Extract the [X, Y] coordinate from the center of the cell holding the provided text.  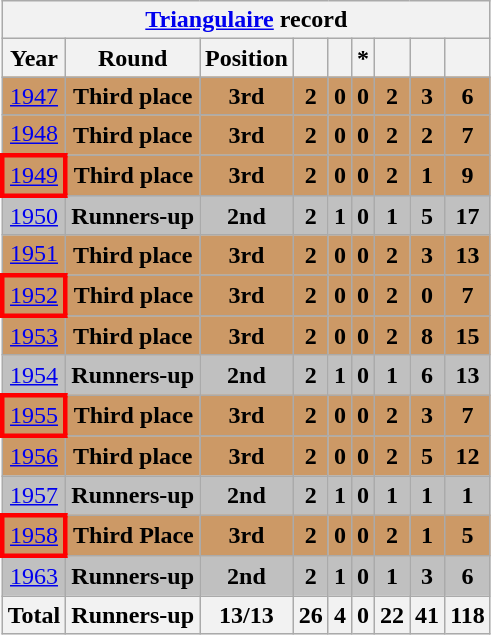
15 [468, 336]
1950 [34, 216]
Third Place [133, 536]
Position [247, 58]
1958 [34, 536]
12 [468, 456]
13/13 [247, 615]
Round [133, 58]
1955 [34, 416]
1953 [34, 336]
26 [310, 615]
* [362, 58]
Triangulaire record [246, 20]
Total [34, 615]
17 [468, 216]
1963 [34, 576]
118 [468, 615]
41 [428, 615]
4 [340, 615]
1956 [34, 456]
1957 [34, 496]
Year [34, 58]
1948 [34, 135]
8 [428, 336]
1952 [34, 296]
1951 [34, 255]
1954 [34, 375]
1947 [34, 96]
1949 [34, 174]
9 [468, 174]
22 [392, 615]
